Output the [x, y] coordinate of the center of the cell containing the given text.  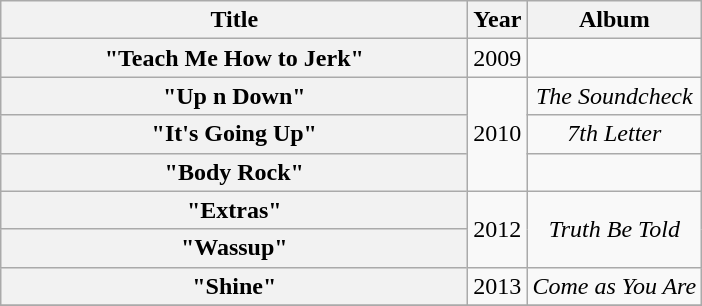
Title [234, 20]
"It's Going Up" [234, 134]
The Soundcheck [614, 96]
"Up n Down" [234, 96]
"Extras" [234, 210]
"Shine" [234, 286]
"Teach Me How to Jerk" [234, 58]
Come as You Are [614, 286]
"Wassup" [234, 248]
Album [614, 20]
2010 [498, 134]
2012 [498, 229]
Year [498, 20]
Truth Be Told [614, 229]
"Body Rock" [234, 172]
2009 [498, 58]
7th Letter [614, 134]
2013 [498, 286]
